Find where the given text appears and provide that cell's center as (X, Y) coordinate. 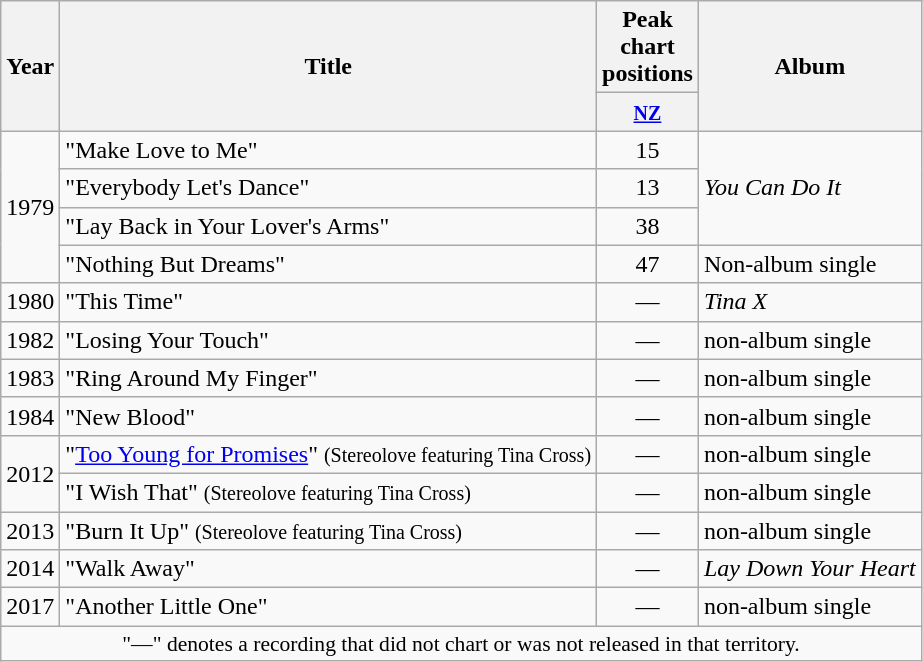
"—" denotes a recording that did not chart or was not released in that territory. (461, 644)
Album (810, 66)
"I Wish That" (Stereolove featuring Tina Cross) (328, 492)
2014 (30, 569)
15 (648, 150)
2012 (30, 473)
"Everybody Let's Dance" (328, 188)
"Lay Back in Your Lover's Arms" (328, 226)
1979 (30, 207)
NZ (648, 112)
"Another Little One" (328, 607)
Tina X (810, 302)
You Can Do It (810, 188)
1982 (30, 340)
"Make Love to Me" (328, 150)
1980 (30, 302)
Title (328, 66)
"Too Young for Promises" (Stereolove featuring Tina Cross) (328, 454)
Lay Down Your Heart (810, 569)
47 (648, 264)
"Walk Away" (328, 569)
2017 (30, 607)
"Nothing But Dreams" (328, 264)
"New Blood" (328, 416)
2013 (30, 531)
Peak chart positions (648, 47)
Year (30, 66)
13 (648, 188)
"Burn It Up" (Stereolove featuring Tina Cross) (328, 531)
Non-album single (810, 264)
"Ring Around My Finger" (328, 378)
"This Time" (328, 302)
38 (648, 226)
1983 (30, 378)
1984 (30, 416)
"Losing Your Touch" (328, 340)
